Pinpoint the cell where the given text exists, returning its [X, Y] midpoint coordinate. 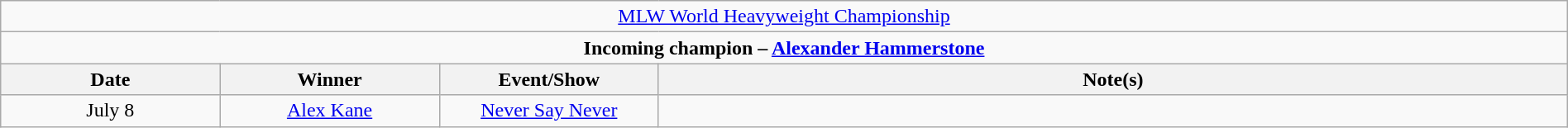
Never Say Never [549, 111]
Date [111, 79]
Incoming champion – Alexander Hammerstone [784, 48]
Alex Kane [329, 111]
MLW World Heavyweight Championship [784, 17]
Winner [329, 79]
July 8 [111, 111]
Note(s) [1113, 79]
Event/Show [549, 79]
